Determine the (x, y) coordinate at the center of the cell enclosing the given text.  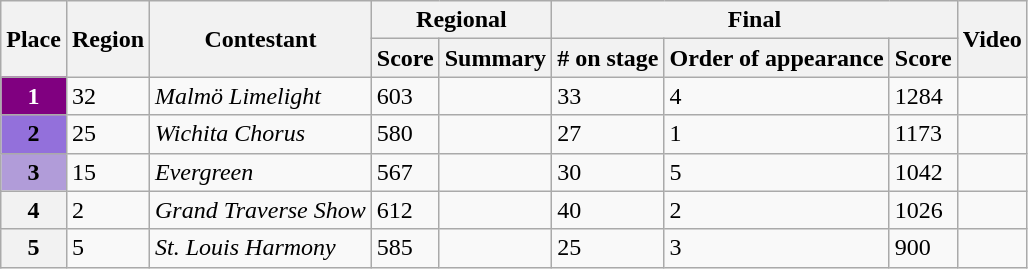
Contestant (261, 39)
585 (405, 248)
30 (608, 172)
# on stage (608, 58)
612 (405, 210)
Region (108, 39)
580 (405, 134)
1173 (923, 134)
Summary (495, 58)
1042 (923, 172)
St. Louis Harmony (261, 248)
Regional (461, 20)
Place (34, 39)
33 (608, 96)
Wichita Chorus (261, 134)
Order of appearance (776, 58)
567 (405, 172)
603 (405, 96)
32 (108, 96)
900 (923, 248)
40 (608, 210)
Final (755, 20)
Video (992, 39)
Grand Traverse Show (261, 210)
1026 (923, 210)
Malmö Limelight (261, 96)
15 (108, 172)
Evergreen (261, 172)
1284 (923, 96)
27 (608, 134)
